From the cell containing the given text, extract its center point as [X, Y] coordinate. 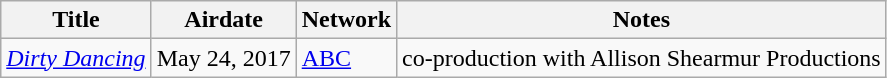
ABC [346, 58]
May 24, 2017 [224, 58]
Notes [642, 20]
Title [76, 20]
Dirty Dancing [76, 58]
Network [346, 20]
co-production with Allison Shearmur Productions [642, 58]
Airdate [224, 20]
